Find where the given text appears and provide that cell's center as (X, Y) coordinate. 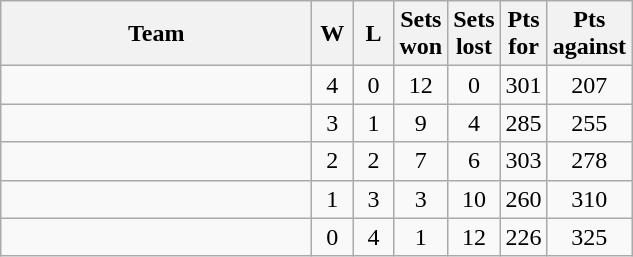
Sets lost (474, 34)
285 (524, 123)
255 (589, 123)
Team (156, 34)
207 (589, 85)
278 (589, 161)
6 (474, 161)
7 (421, 161)
Pts against (589, 34)
260 (524, 199)
226 (524, 237)
303 (524, 161)
L (374, 34)
9 (421, 123)
Pts for (524, 34)
325 (589, 237)
10 (474, 199)
310 (589, 199)
W (332, 34)
Sets won (421, 34)
301 (524, 85)
